Search for the cell housing the specified text and yield its (X, Y) center coordinate. 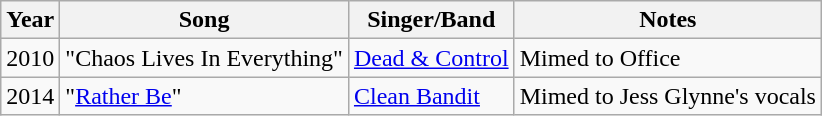
"Chaos Lives In Everything" (204, 58)
Notes (668, 20)
Song (204, 20)
Year (30, 20)
Dead & Control (431, 58)
2010 (30, 58)
Mimed to Office (668, 58)
Mimed to Jess Glynne's vocals (668, 96)
Singer/Band (431, 20)
Clean Bandit (431, 96)
2014 (30, 96)
"Rather Be" (204, 96)
